From the cell containing the given text, extract its center point as [x, y] coordinate. 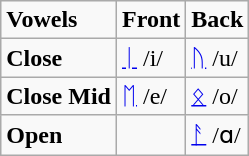
Close Mid [59, 96]
ᚨ /ɑ/ [218, 135]
Close [59, 58]
ᛖ /e/ [150, 96]
Front [150, 20]
Open [59, 135]
ᛁ /i/ [150, 58]
Back [218, 20]
ᚢ /u/ [218, 58]
Vowels [59, 20]
ᛟ /o/ [218, 96]
